Return [X, Y] of the center of cell containing provided text 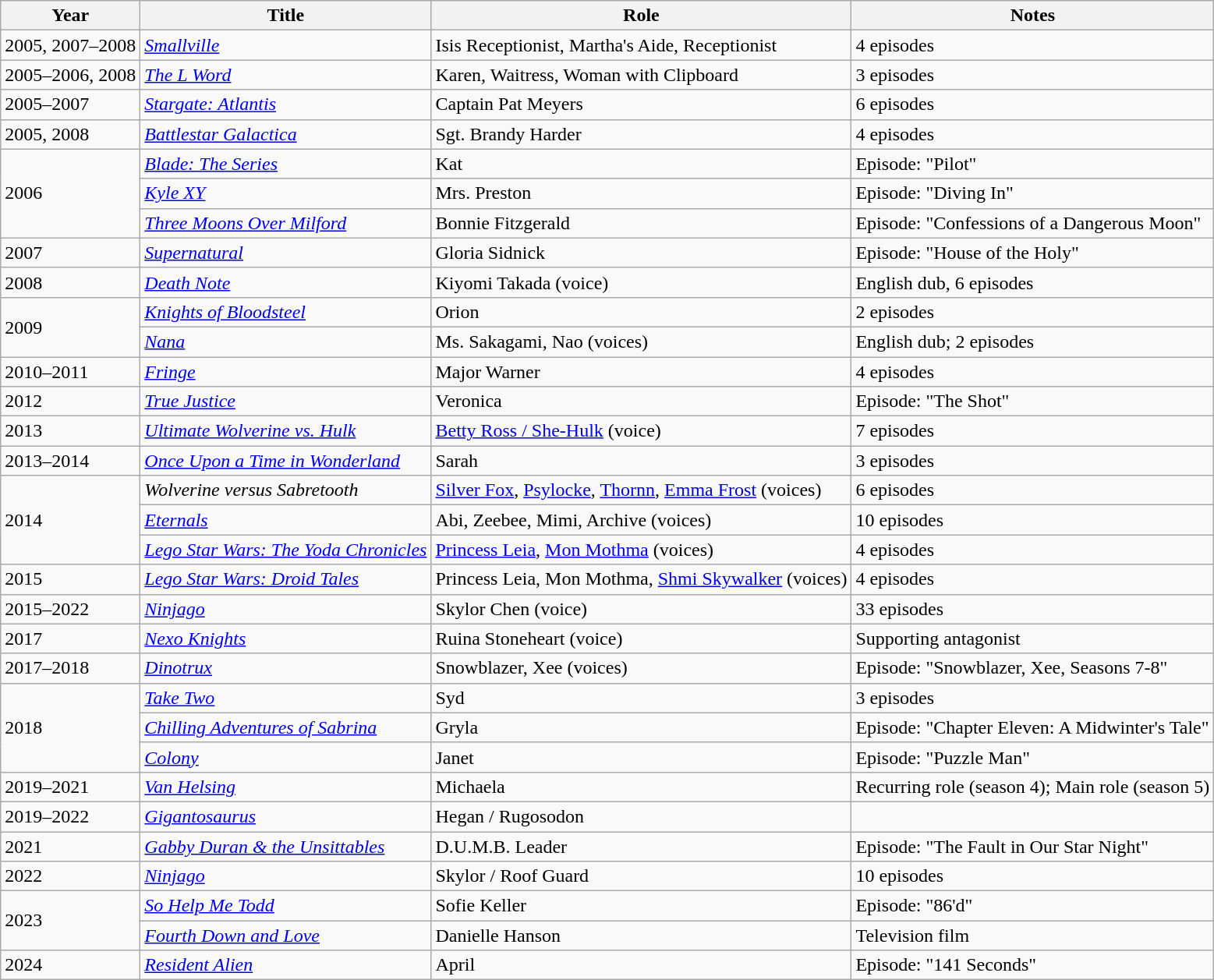
Captain Pat Meyers [641, 104]
Van Helsing [285, 787]
2007 [70, 253]
2013–2014 [70, 461]
Episode: "86'd" [1032, 906]
2 episodes [1032, 312]
Snowblazer, Xee (voices) [641, 668]
2023 [70, 921]
D.U.M.B. Leader [641, 846]
2008 [70, 282]
So Help Me Todd [285, 906]
Ultimate Wolverine vs. Hulk [285, 431]
Lego Star Wars: Droid Tales [285, 579]
Abi, Zeebee, Mimi, Archive (voices) [641, 520]
Gigantosaurus [285, 816]
Gryla [641, 727]
2014 [70, 520]
Danielle Hanson [641, 936]
Eternals [285, 520]
Hegan / Rugosodon [641, 816]
Fourth Down and Love [285, 936]
Sarah [641, 461]
2005, 2007–2008 [70, 45]
Episode: "Snowblazer, Xee, Seasons 7-8" [1032, 668]
Role [641, 16]
2005–2006, 2008 [70, 75]
Title [285, 16]
2024 [70, 965]
Chilling Adventures of Sabrina [285, 727]
Sofie Keller [641, 906]
Princess Leia, Mon Mothma, Shmi Skywalker (voices) [641, 579]
2006 [70, 193]
Lego Star Wars: The Yoda Chronicles [285, 550]
Recurring role (season 4); Main role (season 5) [1032, 787]
2017–2018 [70, 668]
Michaela [641, 787]
Resident Alien [285, 965]
Veronica [641, 402]
Year [70, 16]
2022 [70, 876]
Kiyomi Takada (voice) [641, 282]
Kyle XY [285, 193]
Smallville [285, 45]
2015 [70, 579]
Bonnie Fitzgerald [641, 223]
Wolverine versus Sabretooth [285, 490]
Supernatural [285, 253]
2012 [70, 402]
Nana [285, 341]
Fringe [285, 372]
2009 [70, 327]
33 episodes [1032, 609]
Notes [1032, 16]
True Justice [285, 402]
Kat [641, 164]
The L Word [285, 75]
7 episodes [1032, 431]
Janet [641, 757]
Major Warner [641, 372]
Death Note [285, 282]
Three Moons Over Milford [285, 223]
Episode: "The Fault in Our Star Night" [1032, 846]
Gloria Sidnick [641, 253]
2019–2022 [70, 816]
April [641, 965]
Syd [641, 698]
2018 [70, 727]
2021 [70, 846]
Isis Receptionist, Martha's Aide, Receptionist [641, 45]
Episode: "141 Seconds" [1032, 965]
Battlestar Galactica [285, 134]
Nexo Knights [285, 639]
English dub; 2 episodes [1032, 341]
Blade: The Series [285, 164]
2015–2022 [70, 609]
2005–2007 [70, 104]
2005, 2008 [70, 134]
Episode: "The Shot" [1032, 402]
Colony [285, 757]
Karen, Waitress, Woman with Clipboard [641, 75]
Episode: "Confessions of a Dangerous Moon" [1032, 223]
Once Upon a Time in Wonderland [285, 461]
Orion [641, 312]
2019–2021 [70, 787]
Skylor Chen (voice) [641, 609]
Gabby Duran & the Unsittables [285, 846]
Episode: "Pilot" [1032, 164]
Princess Leia, Mon Mothma (voices) [641, 550]
Episode: "House of the Holy" [1032, 253]
Episode: "Chapter Eleven: A Midwinter's Tale" [1032, 727]
Ms. Sakagami, Nao (voices) [641, 341]
Knights of Bloodsteel [285, 312]
Mrs. Preston [641, 193]
Silver Fox, Psylocke, Thornn, Emma Frost (voices) [641, 490]
Take Two [285, 698]
Betty Ross / She-Hulk (voice) [641, 431]
Supporting antagonist [1032, 639]
Episode: "Puzzle Man" [1032, 757]
Sgt. Brandy Harder [641, 134]
Skylor / Roof Guard [641, 876]
Episode: "Diving In" [1032, 193]
2010–2011 [70, 372]
2017 [70, 639]
Television film [1032, 936]
Dinotrux [285, 668]
Stargate: Atlantis [285, 104]
2013 [70, 431]
Ruina Stoneheart (voice) [641, 639]
English dub, 6 episodes [1032, 282]
